Provide the (x, y) coordinate of the cell's center where the given text is located.  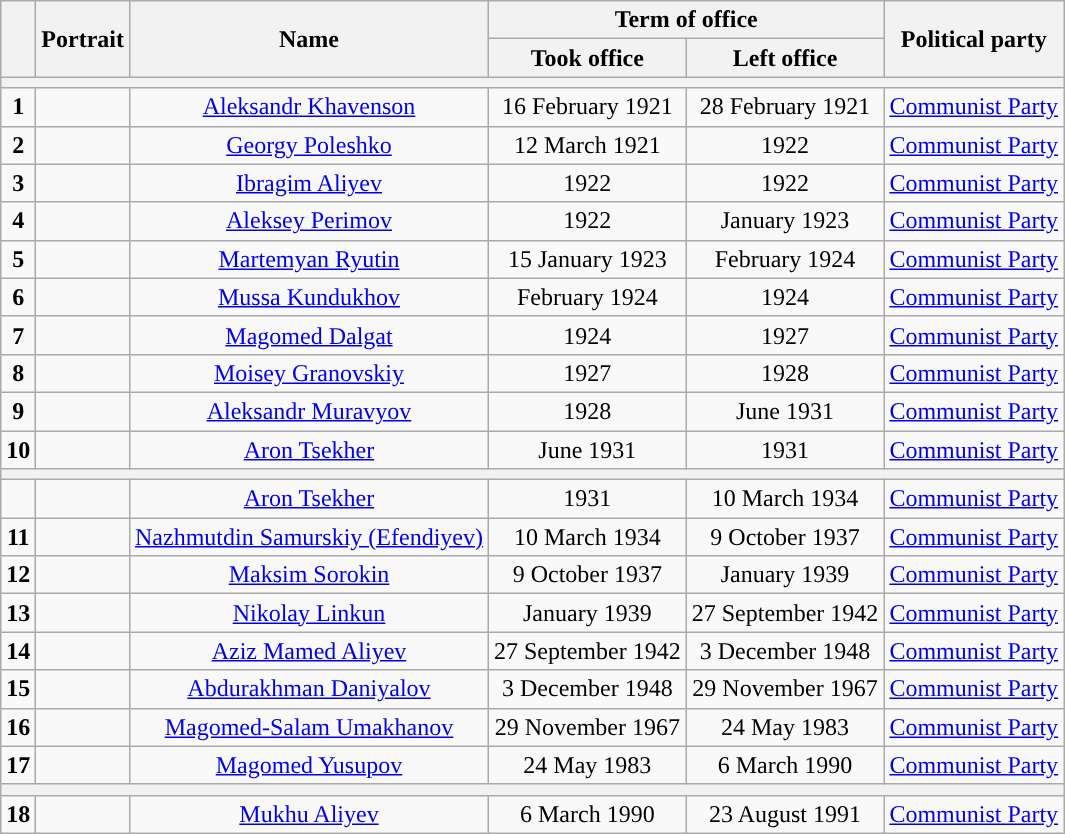
Nazhmutdin Samurskiy (Efendiyev) (308, 537)
10 (18, 449)
4 (18, 221)
Maksim Sorokin (308, 575)
Aleksandr Muravyov (308, 411)
8 (18, 373)
23 August 1991 (785, 814)
Mukhu Aliyev (308, 814)
Georgy Poleshko (308, 145)
Term of office (686, 20)
9 (18, 411)
12 (18, 575)
January 1923 (785, 221)
Aziz Mamed Aliyev (308, 651)
Martemyan Ryutin (308, 259)
Magomed Dalgat (308, 335)
Aleksandr Khavenson (308, 107)
Took office (587, 58)
Abdurakhman Daniyalov (308, 689)
Political party (974, 39)
18 (18, 814)
Moisey Granovskiy (308, 373)
3 (18, 183)
16 February 1921 (587, 107)
13 (18, 613)
2 (18, 145)
15 January 1923 (587, 259)
5 (18, 259)
12 March 1921 (587, 145)
Left office (785, 58)
Magomed-Salam Umakhanov (308, 727)
11 (18, 537)
16 (18, 727)
15 (18, 689)
Ibragim Aliyev (308, 183)
28 February 1921 (785, 107)
Nikolay Linkun (308, 613)
Name (308, 39)
17 (18, 765)
7 (18, 335)
Aleksey Perimov (308, 221)
Portrait (83, 39)
6 (18, 297)
Magomed Yusupov (308, 765)
14 (18, 651)
Mussa Kundukhov (308, 297)
1 (18, 107)
